Pinpoint the cell where the given text exists, returning its (X, Y) midpoint coordinate. 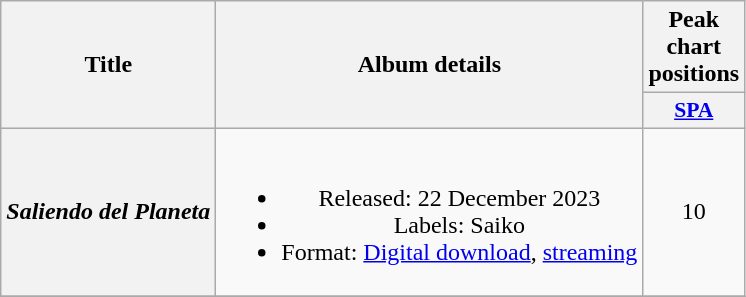
10 (694, 212)
Peak chart positions (694, 47)
Title (108, 65)
SPA (694, 111)
Album details (430, 65)
Saliendo del Planeta (108, 212)
Released: 22 December 2023Labels: SaikoFormat: Digital download, streaming (430, 212)
